Pinpoint the cell where the given text exists, returning its [X, Y] midpoint coordinate. 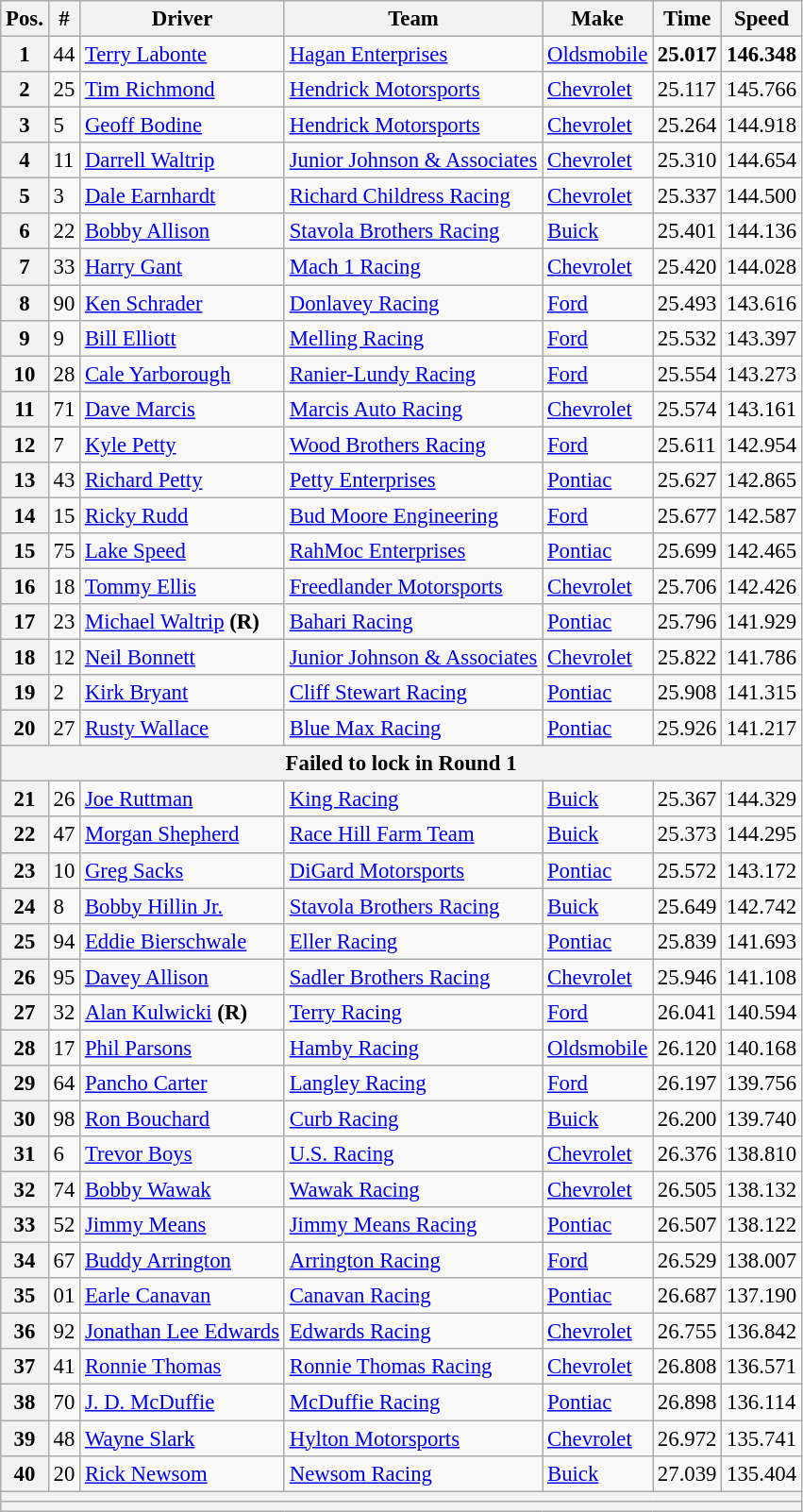
Mach 1 Racing [413, 267]
25.839 [687, 941]
Melling Racing [413, 338]
Newsom Racing [413, 1473]
25.367 [687, 799]
Bahari Racing [413, 622]
Michael Waltrip (R) [183, 622]
43 [64, 480]
142.587 [762, 515]
Neil Bonnett [183, 658]
Geoff Bodine [183, 126]
26.898 [687, 1403]
144.136 [762, 231]
52 [64, 1225]
RahMoc Enterprises [413, 551]
136.114 [762, 1403]
47 [64, 835]
Kyle Petty [183, 445]
25.699 [687, 551]
24 [25, 906]
25.926 [687, 729]
25.706 [687, 586]
Ken Schrader [183, 303]
141.786 [762, 658]
142.742 [762, 906]
26.972 [687, 1438]
141.693 [762, 941]
Wood Brothers Racing [413, 445]
Langley Racing [413, 1084]
Terry Labonte [183, 55]
Ranier-Lundy Racing [413, 374]
Bill Elliott [183, 338]
25.532 [687, 338]
Dave Marcis [183, 409]
Bud Moore Engineering [413, 515]
Buddy Arrington [183, 1261]
25.264 [687, 126]
Richard Childress Racing [413, 196]
144.918 [762, 126]
29 [25, 1084]
142.954 [762, 445]
141.217 [762, 729]
16 [25, 586]
DiGard Motorsports [413, 870]
30 [25, 1118]
141.929 [762, 622]
75 [64, 551]
139.756 [762, 1084]
Davey Allison [183, 977]
67 [64, 1261]
Team [413, 19]
Greg Sacks [183, 870]
Pos. [25, 19]
Hamby Racing [413, 1048]
Curb Racing [413, 1118]
34 [25, 1261]
94 [64, 941]
Tommy Ellis [183, 586]
26.197 [687, 1084]
Blue Max Racing [413, 729]
137.190 [762, 1296]
Jimmy Means [183, 1225]
26.376 [687, 1154]
U.S. Racing [413, 1154]
144.028 [762, 267]
141.108 [762, 977]
26.755 [687, 1332]
Edwards Racing [413, 1332]
143.172 [762, 870]
25.796 [687, 622]
71 [64, 409]
26.507 [687, 1225]
Ronnie Thomas Racing [413, 1368]
25.373 [687, 835]
King Racing [413, 799]
41 [64, 1368]
25.822 [687, 658]
Harry Gant [183, 267]
26.120 [687, 1048]
Ronnie Thomas [183, 1368]
Arrington Racing [413, 1261]
Tim Richmond [183, 90]
Kirk Bryant [183, 693]
38 [25, 1403]
138.810 [762, 1154]
J. D. McDuffie [183, 1403]
Jimmy Means Racing [413, 1225]
25.649 [687, 906]
138.132 [762, 1190]
138.007 [762, 1261]
142.865 [762, 480]
25.572 [687, 870]
19 [25, 693]
40 [25, 1473]
Speed [762, 19]
142.465 [762, 551]
Cliff Stewart Racing [413, 693]
Eddie Bierschwale [183, 941]
144.295 [762, 835]
Rusty Wallace [183, 729]
95 [64, 977]
26.687 [687, 1296]
135.741 [762, 1438]
37 [25, 1368]
13 [25, 480]
25.677 [687, 515]
Bobby Wawak [183, 1190]
Morgan Shepherd [183, 835]
135.404 [762, 1473]
4 [25, 160]
25.310 [687, 160]
140.594 [762, 1013]
144.500 [762, 196]
26.808 [687, 1368]
144.329 [762, 799]
Petty Enterprises [413, 480]
25.420 [687, 267]
Alan Kulwicki (R) [183, 1013]
31 [25, 1154]
143.397 [762, 338]
Failed to lock in Round 1 [402, 764]
25.017 [687, 55]
139.740 [762, 1118]
25.117 [687, 90]
25.946 [687, 977]
Hagan Enterprises [413, 55]
Freedlander Motorsports [413, 586]
Make [598, 19]
1 [25, 55]
36 [25, 1332]
Jonathan Lee Edwards [183, 1332]
144.654 [762, 160]
136.571 [762, 1368]
Hylton Motorsports [413, 1438]
25.493 [687, 303]
Terry Racing [413, 1013]
14 [25, 515]
145.766 [762, 90]
Richard Petty [183, 480]
48 [64, 1438]
92 [64, 1332]
Wayne Slark [183, 1438]
44 [64, 55]
Wawak Racing [413, 1190]
Canavan Racing [413, 1296]
90 [64, 303]
64 [64, 1084]
35 [25, 1296]
Pancho Carter [183, 1084]
74 [64, 1190]
25.574 [687, 409]
70 [64, 1403]
27.039 [687, 1473]
Earle Canavan [183, 1296]
26.505 [687, 1190]
Lake Speed [183, 551]
26.529 [687, 1261]
01 [64, 1296]
Ron Bouchard [183, 1118]
Driver [183, 19]
Bobby Allison [183, 231]
25.627 [687, 480]
Marcis Auto Racing [413, 409]
Darrell Waltrip [183, 160]
Eller Racing [413, 941]
Rick Newsom [183, 1473]
25.554 [687, 374]
Race Hill Farm Team [413, 835]
140.168 [762, 1048]
Trevor Boys [183, 1154]
25.908 [687, 693]
21 [25, 799]
Sadler Brothers Racing [413, 977]
Donlavey Racing [413, 303]
25.611 [687, 445]
Time [687, 19]
Bobby Hillin Jr. [183, 906]
25.337 [687, 196]
141.315 [762, 693]
142.426 [762, 586]
Phil Parsons [183, 1048]
98 [64, 1118]
146.348 [762, 55]
143.616 [762, 303]
136.842 [762, 1332]
25.401 [687, 231]
143.273 [762, 374]
Cale Yarborough [183, 374]
# [64, 19]
138.122 [762, 1225]
McDuffie Racing [413, 1403]
39 [25, 1438]
Dale Earnhardt [183, 196]
26.041 [687, 1013]
Joe Ruttman [183, 799]
143.161 [762, 409]
Ricky Rudd [183, 515]
26.200 [687, 1118]
